Determine the [X, Y] coordinate at the center of the cell enclosing the given text.  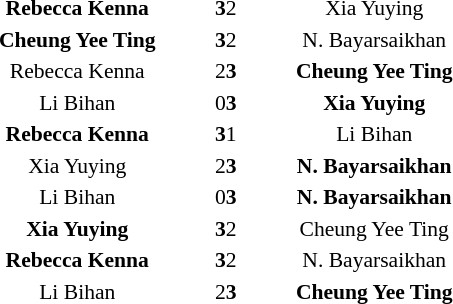
31 [226, 134]
